Provide the [x, y] coordinate of the cell's center where the given text is located.  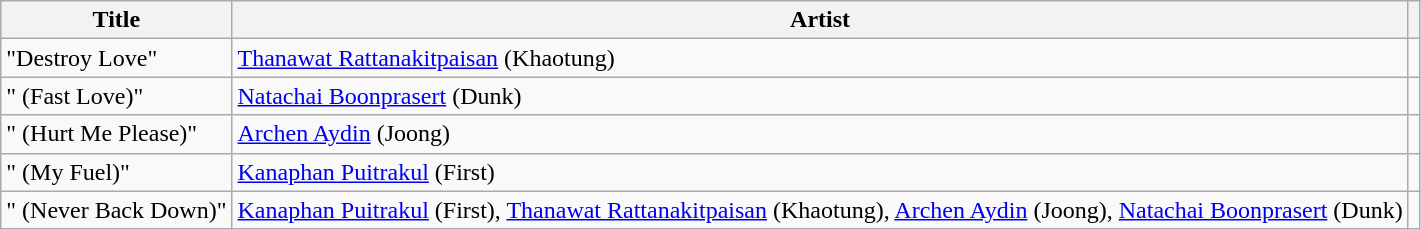
" (Hurt Me Please)" [116, 134]
" (My Fuel)" [116, 172]
Kanaphan Puitrakul (First) [820, 172]
"Destroy Love" [116, 58]
Thanawat Rattanakitpaisan (Khaotung) [820, 58]
Natachai Boonprasert (Dunk) [820, 96]
" (Never Back Down)" [116, 210]
" (Fast Love)" [116, 96]
Archen Aydin (Joong) [820, 134]
Title [116, 20]
Kanaphan Puitrakul (First), Thanawat Rattanakitpaisan (Khaotung), Archen Aydin (Joong), Natachai Boonprasert (Dunk) [820, 210]
Artist [820, 20]
